Search for the cell housing the specified text and yield its (x, y) center coordinate. 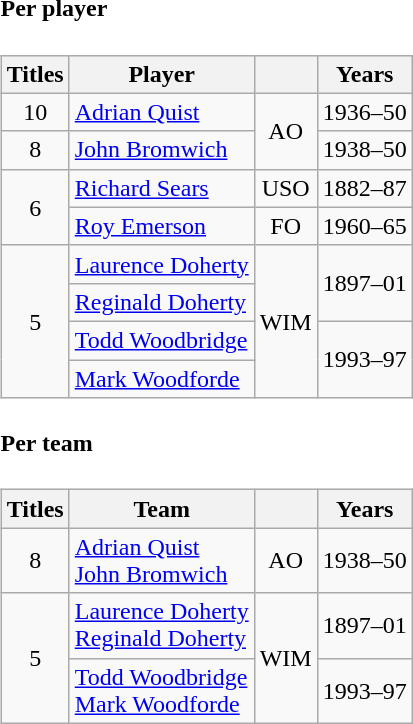
10 (35, 112)
6 (35, 207)
Adrian Quist John Bromwich (162, 560)
1960–65 (364, 226)
1936–50 (364, 112)
Reginald Doherty (162, 302)
Roy Emerson (162, 226)
Todd Woodbridge (162, 340)
John Bromwich (162, 150)
USO (286, 188)
FO (286, 226)
Player (162, 74)
Laurence Doherty (162, 264)
Mark Woodforde (162, 379)
Team (162, 509)
Todd Woodbridge Mark Woodforde (162, 690)
Richard Sears (162, 188)
Adrian Quist (162, 112)
1882–87 (364, 188)
Laurence Doherty Reginald Doherty (162, 626)
